Scan for the cell matching the given text and deliver its [x, y] coordinate at center. 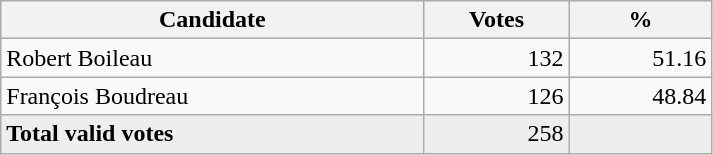
126 [496, 96]
François Boudreau [212, 96]
Votes [496, 20]
258 [496, 134]
132 [496, 58]
51.16 [640, 58]
Robert Boileau [212, 58]
Candidate [212, 20]
48.84 [640, 96]
Total valid votes [212, 134]
% [640, 20]
